Identify which cell holds the provided text, then report its (X, Y) central coordinate. 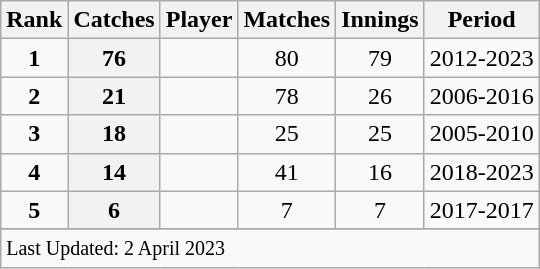
41 (287, 172)
2017-2017 (482, 210)
2006-2016 (482, 96)
3 (34, 134)
2018-2023 (482, 172)
76 (114, 58)
Innings (380, 20)
4 (34, 172)
Player (199, 20)
Last Updated: 2 April 2023 (270, 248)
2 (34, 96)
79 (380, 58)
Rank (34, 20)
14 (114, 172)
16 (380, 172)
5 (34, 210)
6 (114, 210)
80 (287, 58)
78 (287, 96)
18 (114, 134)
26 (380, 96)
Catches (114, 20)
Matches (287, 20)
2012-2023 (482, 58)
Period (482, 20)
21 (114, 96)
1 (34, 58)
2005-2010 (482, 134)
